Find where the given text appears and provide that cell's center as [X, Y] coordinate. 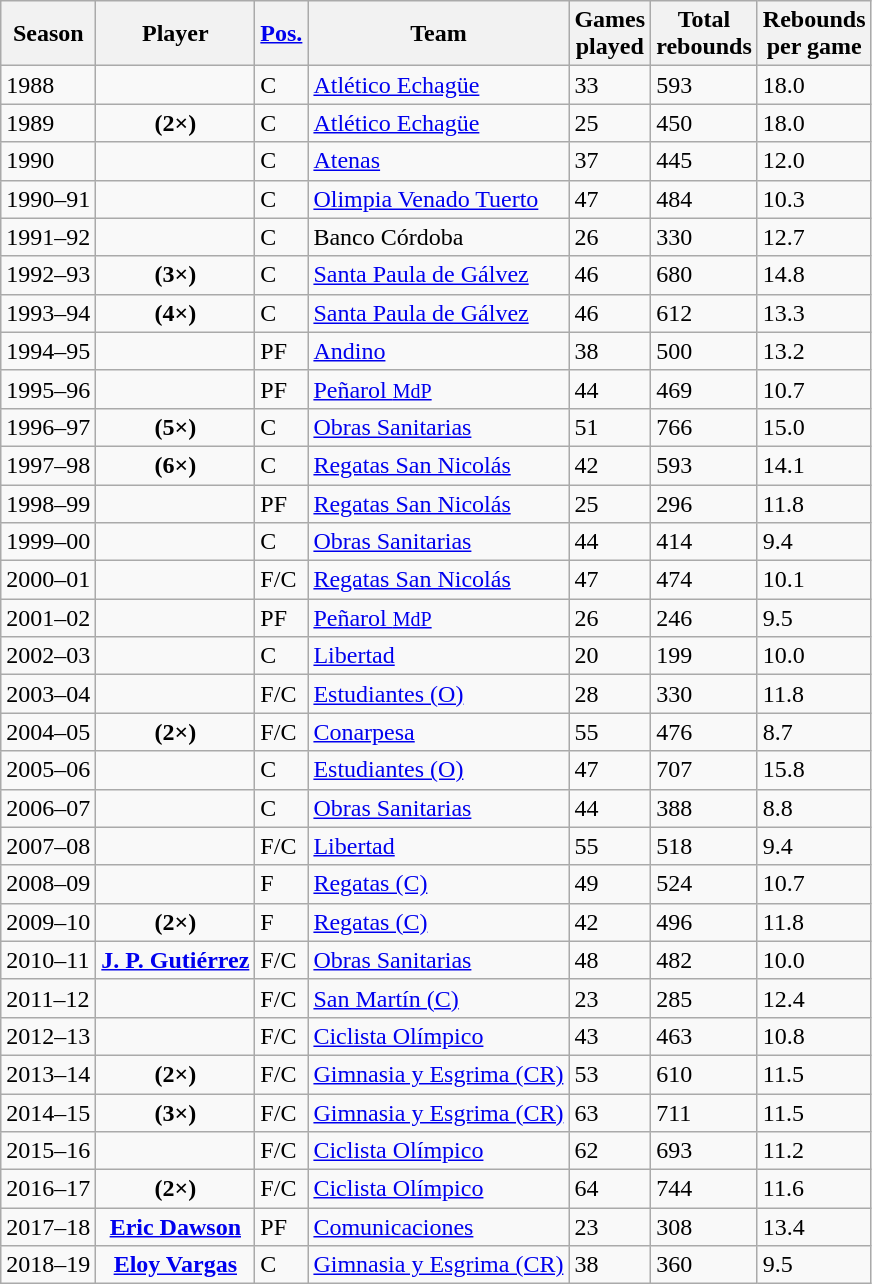
37 [610, 161]
64 [610, 1189]
11.6 [814, 1189]
Gamesplayed [610, 34]
Banco Córdoba [438, 237]
Eloy Vargas [176, 1265]
13.3 [814, 313]
285 [704, 998]
1994–95 [48, 351]
707 [704, 770]
2012–13 [48, 1036]
51 [610, 427]
2005–06 [48, 770]
15.8 [814, 770]
33 [610, 85]
8.8 [814, 808]
15.0 [814, 427]
Player [176, 34]
476 [704, 732]
2008–09 [48, 884]
12.0 [814, 161]
1995–96 [48, 389]
48 [610, 960]
11.2 [814, 1151]
711 [704, 1113]
199 [704, 656]
Olimpia Venado Tuerto [438, 199]
1990 [48, 161]
2015–16 [48, 1151]
524 [704, 884]
1997–98 [48, 465]
Team [438, 34]
1989 [48, 123]
246 [704, 618]
482 [704, 960]
(4×) [176, 313]
2010–11 [48, 960]
2017–18 [48, 1227]
2001–02 [48, 618]
Pos. [282, 34]
500 [704, 351]
744 [704, 1189]
2011–12 [48, 998]
1991–92 [48, 237]
2003–04 [48, 694]
463 [704, 1036]
10.8 [814, 1036]
28 [610, 694]
484 [704, 199]
445 [704, 161]
2014–15 [48, 1113]
414 [704, 542]
14.1 [814, 465]
Eric Dawson [176, 1227]
20 [610, 656]
518 [704, 846]
2004–05 [48, 732]
612 [704, 313]
Atenas [438, 161]
1993–94 [48, 313]
360 [704, 1265]
450 [704, 123]
1996–97 [48, 427]
2009–10 [48, 922]
496 [704, 922]
49 [610, 884]
43 [610, 1036]
388 [704, 808]
10.3 [814, 199]
2016–17 [48, 1189]
(5×) [176, 427]
13.4 [814, 1227]
2013–14 [48, 1074]
2000–01 [48, 580]
63 [610, 1113]
469 [704, 389]
Comunicaciones [438, 1227]
693 [704, 1151]
2002–03 [48, 656]
1998–99 [48, 503]
(6×) [176, 465]
Andino [438, 351]
San Martín (C) [438, 998]
J. P. Gutiérrez [176, 960]
2006–07 [48, 808]
1999–00 [48, 542]
Season [48, 34]
610 [704, 1074]
2018–19 [48, 1265]
308 [704, 1227]
12.4 [814, 998]
680 [704, 275]
296 [704, 503]
766 [704, 427]
1992–93 [48, 275]
8.7 [814, 732]
14.8 [814, 275]
1988 [48, 85]
13.2 [814, 351]
Reboundsper game [814, 34]
474 [704, 580]
2007–08 [48, 846]
Conarpesa [438, 732]
Totalrebounds [704, 34]
1990–91 [48, 199]
53 [610, 1074]
12.7 [814, 237]
62 [610, 1151]
10.1 [814, 580]
